Pinpoint the cell where the given text exists, returning its [X, Y] midpoint coordinate. 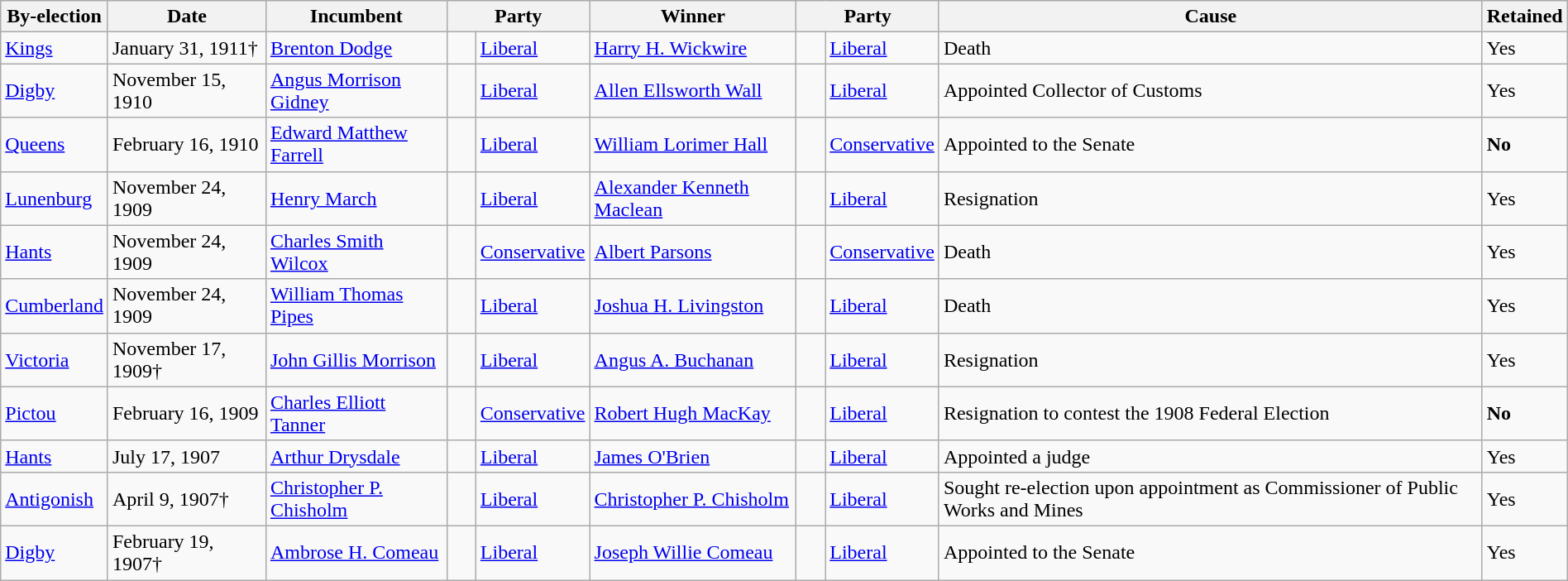
Angus A. Buchanan [693, 359]
Cause [1211, 17]
Henry March [356, 199]
Charles Elliott Tanner [356, 414]
January 31, 1911† [187, 48]
Antigonish [55, 498]
Appointed Collector of Customs [1211, 91]
Incumbent [356, 17]
Albert Parsons [693, 252]
November 15, 1910 [187, 91]
Queens [55, 144]
Retained [1525, 17]
July 17, 1907 [187, 456]
Ambrose H. Comeau [356, 553]
February 16, 1909 [187, 414]
Victoria [55, 359]
Lunenburg [55, 199]
Appointed a judge [1211, 456]
James O'Brien [693, 456]
Joshua H. Livingston [693, 306]
Allen Ellsworth Wall [693, 91]
November 17, 1909† [187, 359]
Brenton Dodge [356, 48]
Joseph Willie Comeau [693, 553]
Resignation to contest the 1908 Federal Election [1211, 414]
Harry H. Wickwire [693, 48]
April 9, 1907† [187, 498]
Arthur Drysdale [356, 456]
By-election [55, 17]
Edward Matthew Farrell [356, 144]
February 16, 1910 [187, 144]
Angus Morrison Gidney [356, 91]
Cumberland [55, 306]
Pictou [55, 414]
Robert Hugh MacKay [693, 414]
John Gillis Morrison [356, 359]
William Thomas Pipes [356, 306]
Sought re-election upon appointment as Commissioner of Public Works and Mines [1211, 498]
Winner [693, 17]
Kings [55, 48]
Alexander Kenneth Maclean [693, 199]
Date [187, 17]
William Lorimer Hall [693, 144]
Charles Smith Wilcox [356, 252]
February 19, 1907† [187, 553]
